Identify which cell holds the provided text, then report its [X, Y] central coordinate. 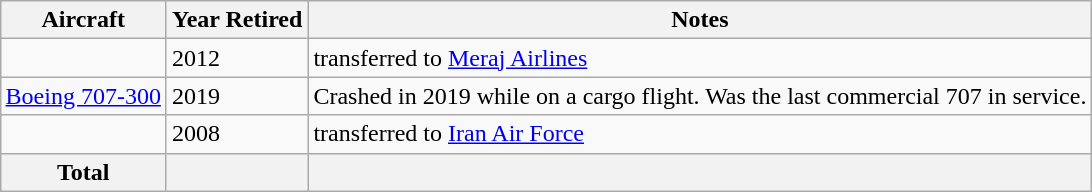
Aircraft [83, 20]
2012 [236, 58]
Notes [700, 20]
transferred to Meraj Airlines [700, 58]
2019 [236, 96]
Boeing 707-300 [83, 96]
2008 [236, 134]
Crashed in 2019 while on a cargo flight. Was the last commercial 707 in service. [700, 96]
Total [83, 172]
Year Retired [236, 20]
transferred to Iran Air Force [700, 134]
